Identify which cell holds the provided text, then report its (x, y) central coordinate. 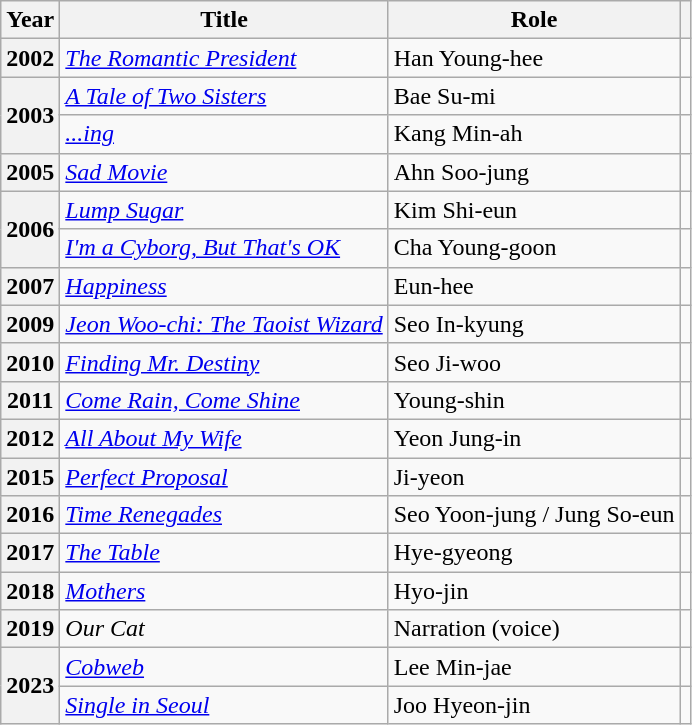
2017 (30, 553)
The Table (224, 553)
Our Cat (224, 629)
Year (30, 20)
2012 (30, 438)
...ing (224, 134)
2003 (30, 115)
2018 (30, 591)
All About My Wife (224, 438)
2009 (30, 324)
2019 (30, 629)
2023 (30, 686)
Lee Min-jae (534, 667)
2015 (30, 477)
Kim Shi-eun (534, 210)
2005 (30, 172)
Single in Seoul (224, 705)
Joo Hyeon-jin (534, 705)
The Romantic President (224, 58)
Finding Mr. Destiny (224, 362)
Seo Yoon-jung / Jung So-eun (534, 515)
2002 (30, 58)
Seo Ji-woo (534, 362)
2006 (30, 229)
Hye-gyeong (534, 553)
Time Renegades (224, 515)
Jeon Woo-chi: The Taoist Wizard (224, 324)
Ji-yeon (534, 477)
Sad Movie (224, 172)
A Tale of Two Sisters (224, 96)
Ahn Soo-jung (534, 172)
Perfect Proposal (224, 477)
Seo In-kyung (534, 324)
Bae Su-mi (534, 96)
Cobweb (224, 667)
2010 (30, 362)
Happiness (224, 286)
Come Rain, Come Shine (224, 400)
Mothers (224, 591)
2007 (30, 286)
Cha Young-goon (534, 248)
Hyo-jin (534, 591)
I'm a Cyborg, But That's OK (224, 248)
Narration (voice) (534, 629)
Eun-hee (534, 286)
Lump Sugar (224, 210)
2011 (30, 400)
Role (534, 20)
Han Young-hee (534, 58)
Young-shin (534, 400)
Kang Min-ah (534, 134)
Yeon Jung-in (534, 438)
Title (224, 20)
2016 (30, 515)
